Search for the cell housing the specified text and yield its [x, y] center coordinate. 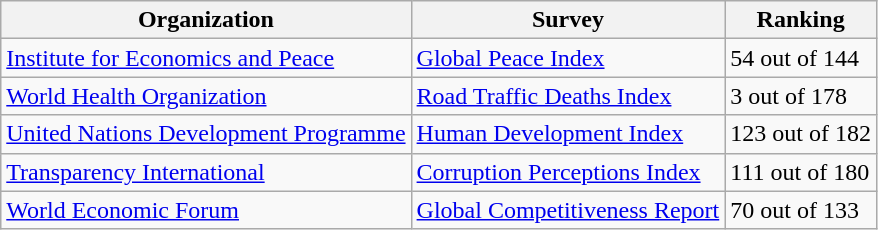
Ranking [801, 20]
70 out of 133 [801, 210]
Transparency International [206, 172]
54 out of 144 [801, 58]
Global Peace Index [568, 58]
Road Traffic Deaths Index [568, 96]
United Nations Development Programme [206, 134]
Organization [206, 20]
World Economic Forum [206, 210]
Institute for Economics and Peace [206, 58]
111 out of 180 [801, 172]
123 out of 182 [801, 134]
Corruption Perceptions Index [568, 172]
World Health Organization [206, 96]
Survey [568, 20]
Global Competitiveness Report [568, 210]
Human Development Index [568, 134]
3 out of 178 [801, 96]
